Detect which cell encompasses the target text, then output its (x, y) center coordinate. 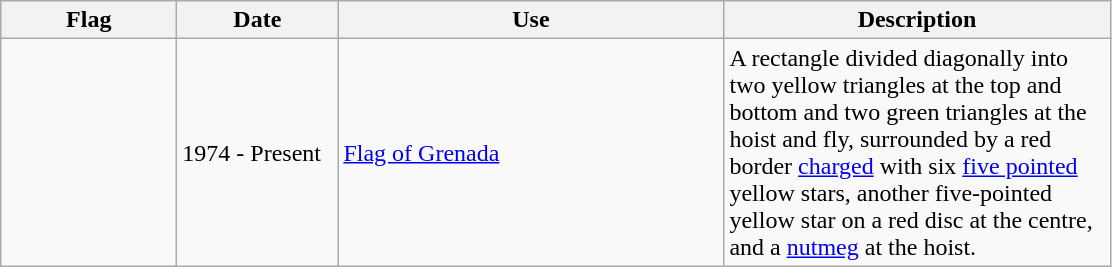
Date (258, 20)
Use (531, 20)
1974 - Present (258, 152)
Description (917, 20)
Flag (89, 20)
Flag of Grenada (531, 152)
